Detect which cell encompasses the target text, then output its [x, y] center coordinate. 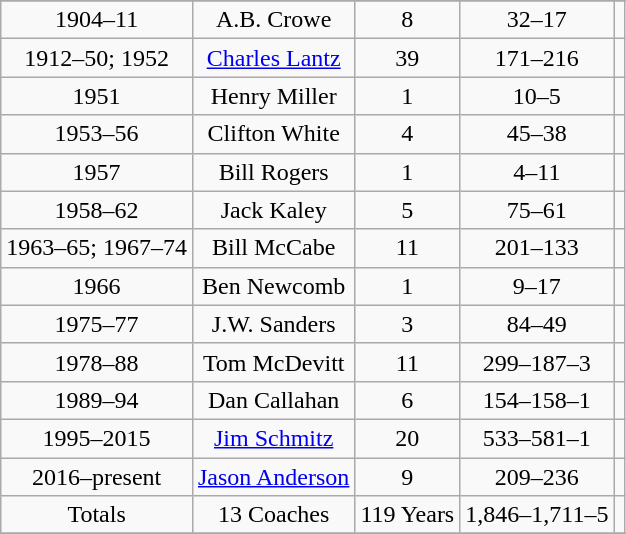
533–581–1 [537, 438]
J.W. Sanders [273, 324]
201–133 [537, 248]
Clifton White [273, 134]
1989–94 [97, 400]
3 [408, 324]
Tom McDevitt [273, 362]
Ben Newcomb [273, 286]
Charles Lantz [273, 58]
84–49 [537, 324]
Dan Callahan [273, 400]
1904–11 [97, 20]
Bill Rogers [273, 172]
Jim Schmitz [273, 438]
1958–62 [97, 210]
154–158–1 [537, 400]
1978–88 [97, 362]
Jason Anderson [273, 477]
8 [408, 20]
5 [408, 210]
1,846–1,711–5 [537, 515]
10–5 [537, 96]
39 [408, 58]
119 Years [408, 515]
1957 [97, 172]
1966 [97, 286]
1995–2015 [97, 438]
1951 [97, 96]
75–61 [537, 210]
32–17 [537, 20]
9–17 [537, 286]
13 Coaches [273, 515]
Bill McCabe [273, 248]
1912–50; 1952 [97, 58]
299–187–3 [537, 362]
A.B. Crowe [273, 20]
4–11 [537, 172]
6 [408, 400]
4 [408, 134]
45–38 [537, 134]
9 [408, 477]
20 [408, 438]
1963–65; 1967–74 [97, 248]
1975–77 [97, 324]
Henry Miller [273, 96]
2016–present [97, 477]
Jack Kaley [273, 210]
209–236 [537, 477]
171–216 [537, 58]
1953–56 [97, 134]
Totals [97, 515]
